For the text-containing cell, return its midpoint in [X, Y] coordinate format. 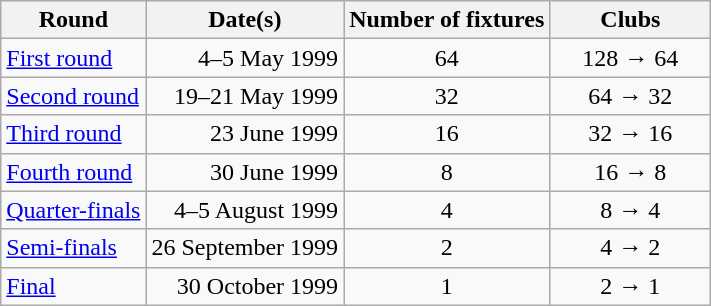
4–5 May 1999 [245, 58]
16 → 8 [630, 172]
Quarter-finals [74, 210]
Date(s) [245, 20]
30 October 1999 [245, 286]
Second round [74, 96]
Third round [74, 134]
8 [447, 172]
2 → 1 [630, 286]
16 [447, 134]
2 [447, 248]
23 June 1999 [245, 134]
19–21 May 1999 [245, 96]
4 → 2 [630, 248]
Fourth round [74, 172]
First round [74, 58]
32 → 16 [630, 134]
32 [447, 96]
128 → 64 [630, 58]
64 → 32 [630, 96]
Final [74, 286]
Semi-finals [74, 248]
1 [447, 286]
4 [447, 210]
64 [447, 58]
26 September 1999 [245, 248]
30 June 1999 [245, 172]
Clubs [630, 20]
Number of fixtures [447, 20]
Round [74, 20]
8 → 4 [630, 210]
4–5 August 1999 [245, 210]
